Pinpoint the cell where the given text exists, returning its (X, Y) midpoint coordinate. 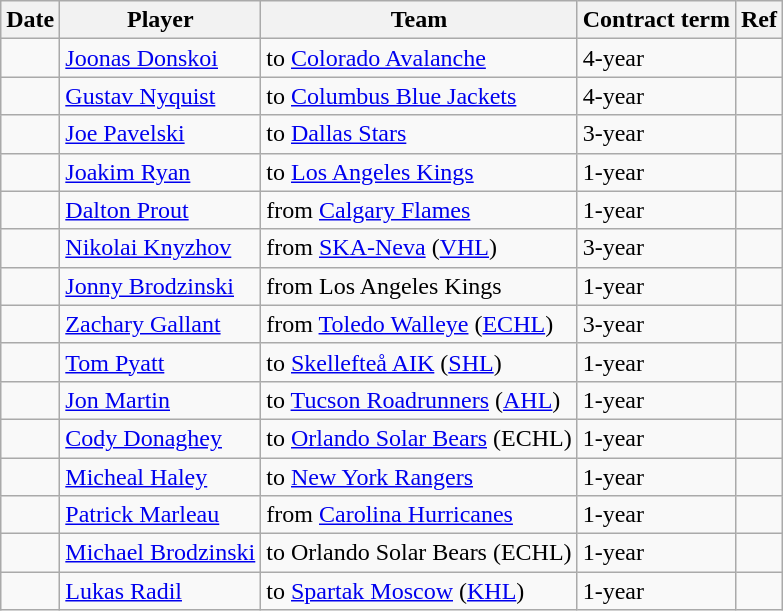
to Los Angeles Kings (419, 172)
Contract term (656, 20)
Patrick Marleau (160, 515)
Ref (758, 20)
to New York Rangers (419, 477)
Gustav Nyquist (160, 96)
to Spartak Moscow (KHL) (419, 591)
to Colorado Avalanche (419, 58)
from Los Angeles Kings (419, 286)
Nikolai Knyzhov (160, 248)
Cody Donaghey (160, 438)
from Toledo Walleye (ECHL) (419, 324)
from Calgary Flames (419, 210)
Team (419, 20)
to Columbus Blue Jackets (419, 96)
Dalton Prout (160, 210)
Micheal Haley (160, 477)
Player (160, 20)
Joonas Donskoi (160, 58)
Joakim Ryan (160, 172)
from Carolina Hurricanes (419, 515)
Michael Brodzinski (160, 553)
to Tucson Roadrunners (AHL) (419, 400)
to Skellefteå AIK (SHL) (419, 362)
Jon Martin (160, 400)
Zachary Gallant (160, 324)
Joe Pavelski (160, 134)
to Dallas Stars (419, 134)
Lukas Radil (160, 591)
from SKA-Neva (VHL) (419, 248)
Tom Pyatt (160, 362)
Jonny Brodzinski (160, 286)
Date (30, 20)
